Find where the given text appears and provide that cell's center as [x, y] coordinate. 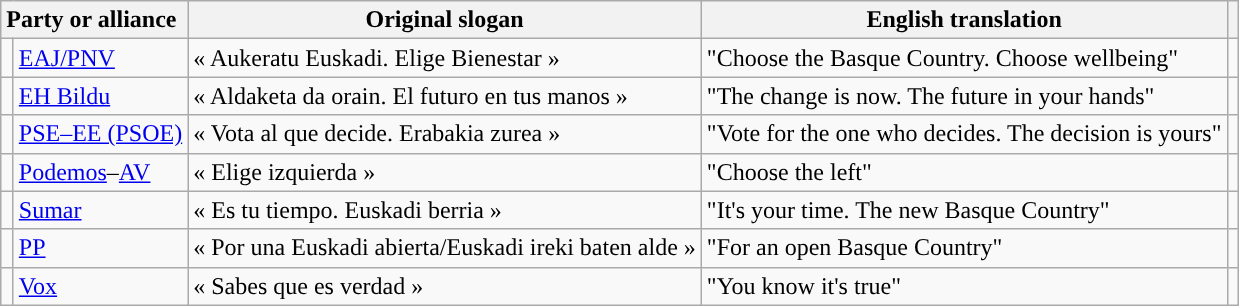
English translation [964, 20]
Podemos–AV [100, 172]
« Es tu tiempo. Euskadi berria » [445, 210]
« Por una Euskadi abierta/Euskadi ireki baten alde » [445, 248]
PSE–EE (PSOE) [100, 134]
"You know it's true" [964, 286]
PP [100, 248]
« Sabes que es verdad » [445, 286]
EAJ/PNV [100, 58]
"It's your time. The new Basque Country" [964, 210]
« Aukeratu Euskadi. Elige Bienestar » [445, 58]
Vox [100, 286]
"The change is now. The future in your hands" [964, 96]
"Choose the Basque Country. Choose wellbeing" [964, 58]
"Choose the left" [964, 172]
Original slogan [445, 20]
Sumar [100, 210]
EH Bildu [100, 96]
"Vote for the one who decides. The decision is yours" [964, 134]
« Elige izquierda » [445, 172]
« Vota al que decide. Erabakia zurea » [445, 134]
Party or alliance [94, 20]
« Aldaketa da orain. El futuro en tus manos » [445, 96]
"For an open Basque Country" [964, 248]
